Return (x, y) of the center of cell containing provided text 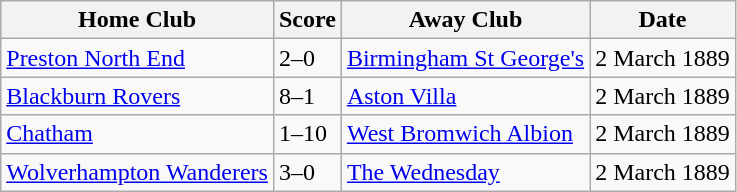
Birmingham St George's (465, 58)
Aston Villa (465, 96)
Blackburn Rovers (138, 96)
Date (663, 20)
West Bromwich Albion (465, 134)
Home Club (138, 20)
Chatham (138, 134)
1–10 (307, 134)
8–1 (307, 96)
Preston North End (138, 58)
Score (307, 20)
3–0 (307, 172)
2–0 (307, 58)
Wolverhampton Wanderers (138, 172)
Away Club (465, 20)
The Wednesday (465, 172)
